Find where the given text appears and provide that cell's center as (x, y) coordinate. 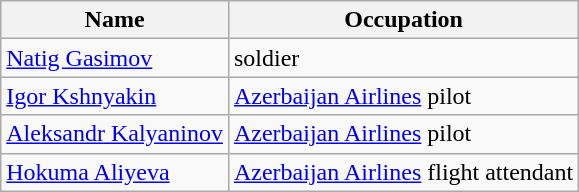
Aleksandr Kalyaninov (115, 134)
Azerbaijan Airlines flight attendant (403, 172)
Occupation (403, 20)
Igor Kshnyakin (115, 96)
Name (115, 20)
soldier (403, 58)
Natig Gasimov (115, 58)
Hokuma Aliyeva (115, 172)
